Provide the [X, Y] coordinate of the cell's center where the given text is located.  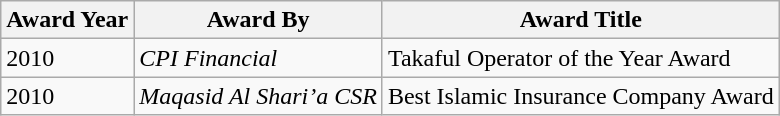
Award Year [68, 20]
Award By [258, 20]
Best Islamic Insurance Company Award [580, 96]
Takaful Operator of the Year Award [580, 58]
Maqasid Al Shari’a CSR [258, 96]
CPI Financial [258, 58]
Award Title [580, 20]
